Capture the cell that displays the provided text and extract its [x, y] central coordinate. 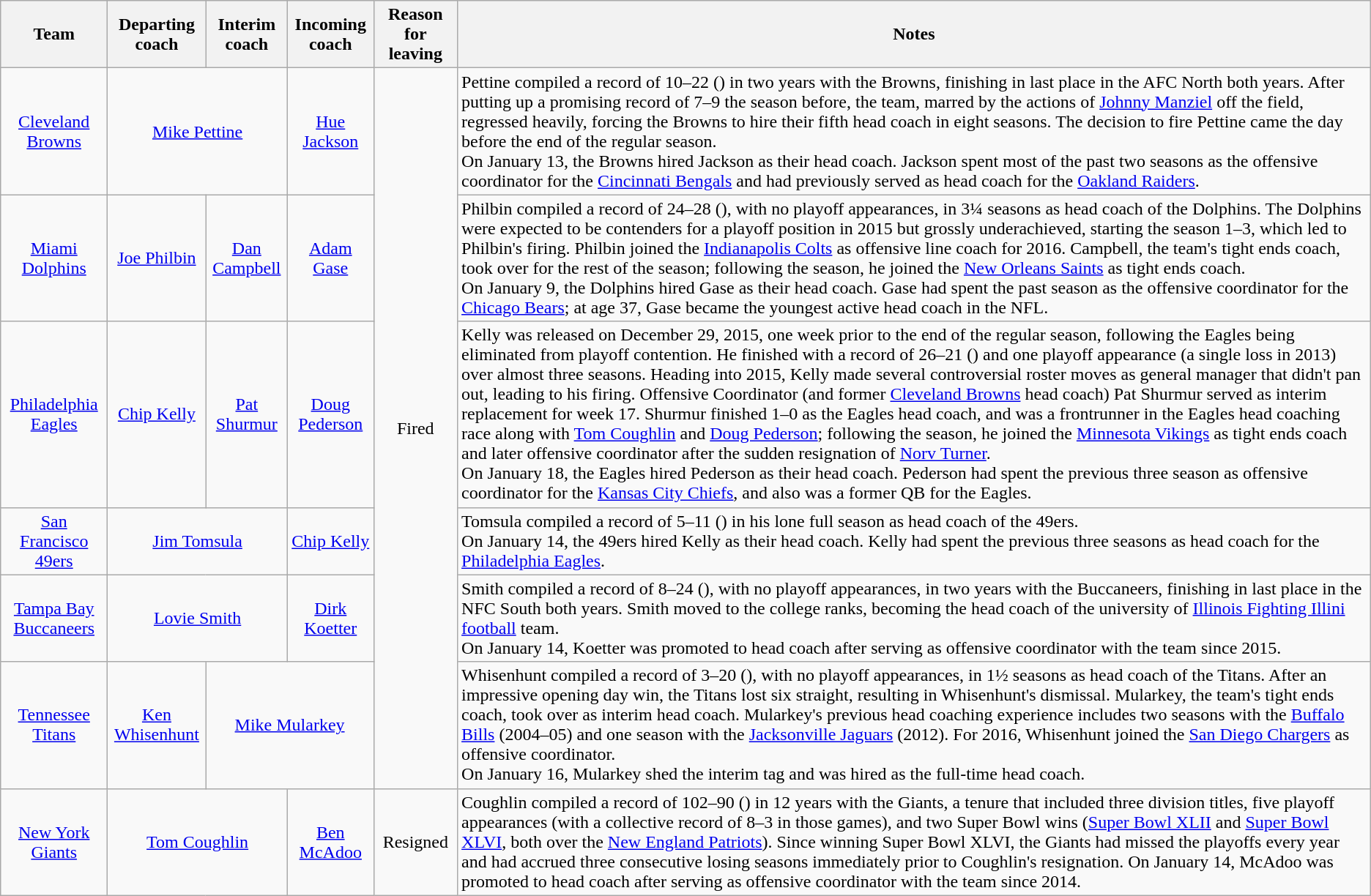
Hue Jackson [331, 132]
Tampa Bay Buccaneers [54, 618]
Ben McAdoo [331, 842]
Doug Pederson [331, 414]
Departing coach [157, 34]
Cleveland Browns [54, 132]
Interim coach [246, 34]
Mike Mularkey [290, 725]
Philadelphia Eagles [54, 414]
New York Giants [54, 842]
Incoming coach [331, 34]
Dan Campbell [246, 258]
Team [54, 34]
Ken Whisenhunt [157, 725]
Tom Coughlin [198, 842]
Lovie Smith [198, 618]
Fired [416, 428]
Dirk Koetter [331, 618]
Resigned [416, 842]
Miami Dolphins [54, 258]
Reason for leaving [416, 34]
Mike Pettine [198, 132]
San Francisco 49ers [54, 541]
Notes [914, 34]
Jim Tomsula [198, 541]
Pat Shurmur [246, 414]
Joe Philbin [157, 258]
Adam Gase [331, 258]
Tennessee Titans [54, 725]
